Identify which cell holds the provided text, then report its [X, Y] central coordinate. 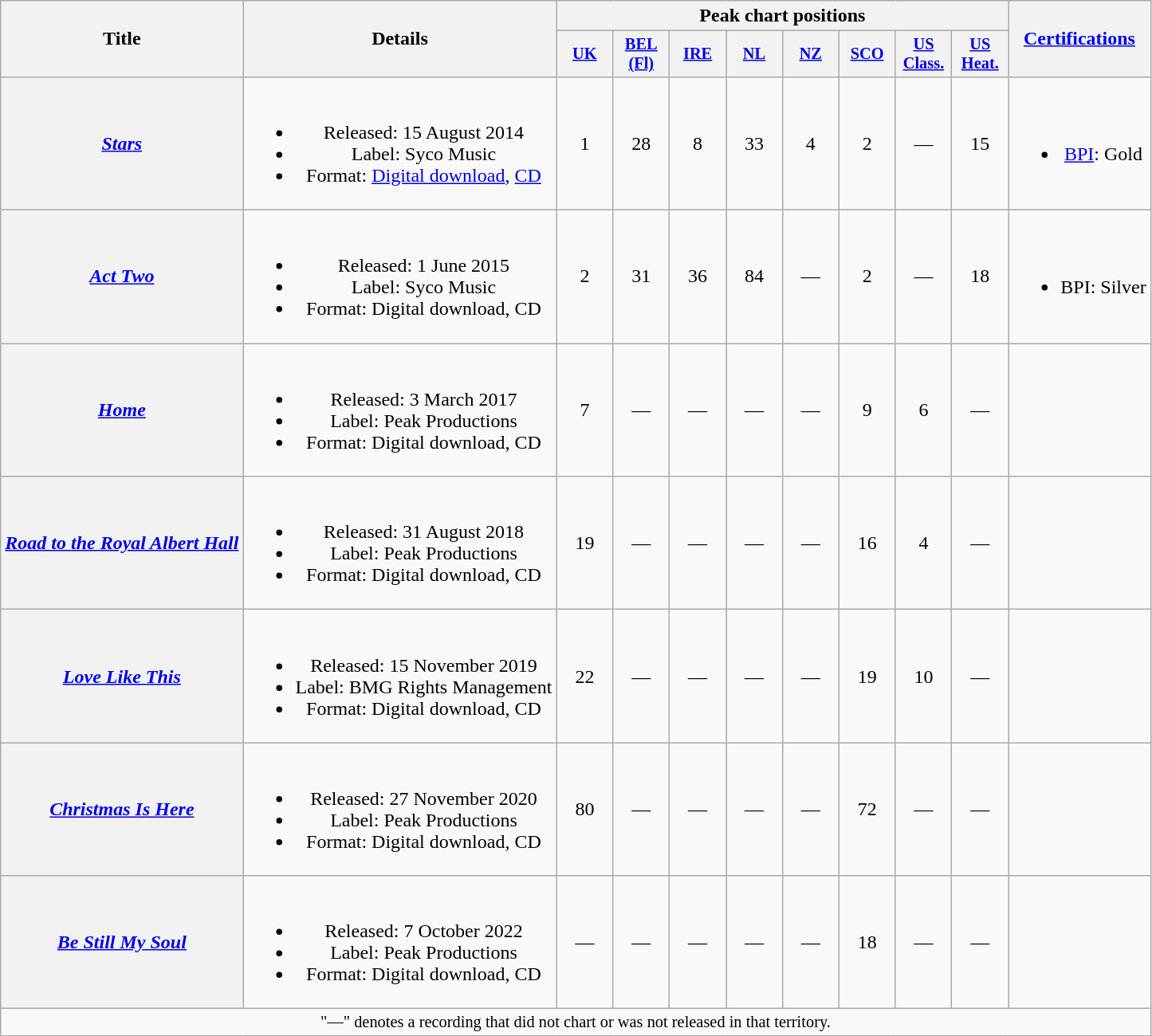
"—" denotes a recording that did not chart or was not released in that territory. [576, 1022]
7 [585, 410]
Christmas Is Here [122, 810]
Peak chart positions [783, 16]
Released: 15 November 2019Label: BMG Rights ManagementFormat: Digital download, CD [400, 676]
Act Two [122, 277]
72 [867, 810]
Released: 27 November 2020Label: Peak ProductionsFormat: Digital download, CD [400, 810]
28 [641, 143]
Details [400, 39]
Released: 31 August 2018Label: Peak ProductionsFormat: Digital download, CD [400, 544]
BPI: Silver [1079, 277]
31 [641, 277]
22 [585, 676]
Stars [122, 143]
US Heat. [981, 54]
36 [698, 277]
NZ [810, 54]
Road to the Royal Albert Hall [122, 544]
Home [122, 410]
15 [981, 143]
NL [754, 54]
BEL (Fl) [641, 54]
UK [585, 54]
SCO [867, 54]
16 [867, 544]
6 [923, 410]
84 [754, 277]
IRE [698, 54]
33 [754, 143]
Released: 7 October 2022Label: Peak ProductionsFormat: Digital download, CD [400, 942]
Love Like This [122, 676]
BPI: Gold [1079, 143]
Certifications [1079, 39]
9 [867, 410]
10 [923, 676]
8 [698, 143]
Title [122, 39]
80 [585, 810]
1 [585, 143]
Released: 3 March 2017Label: Peak ProductionsFormat: Digital download, CD [400, 410]
Released: 15 August 2014Label: Syco MusicFormat: Digital download, CD [400, 143]
Released: 1 June 2015Label: Syco MusicFormat: Digital download, CD [400, 277]
US Class. [923, 54]
Be Still My Soul [122, 942]
